From the cell containing the given text, extract its center point as (X, Y) coordinate. 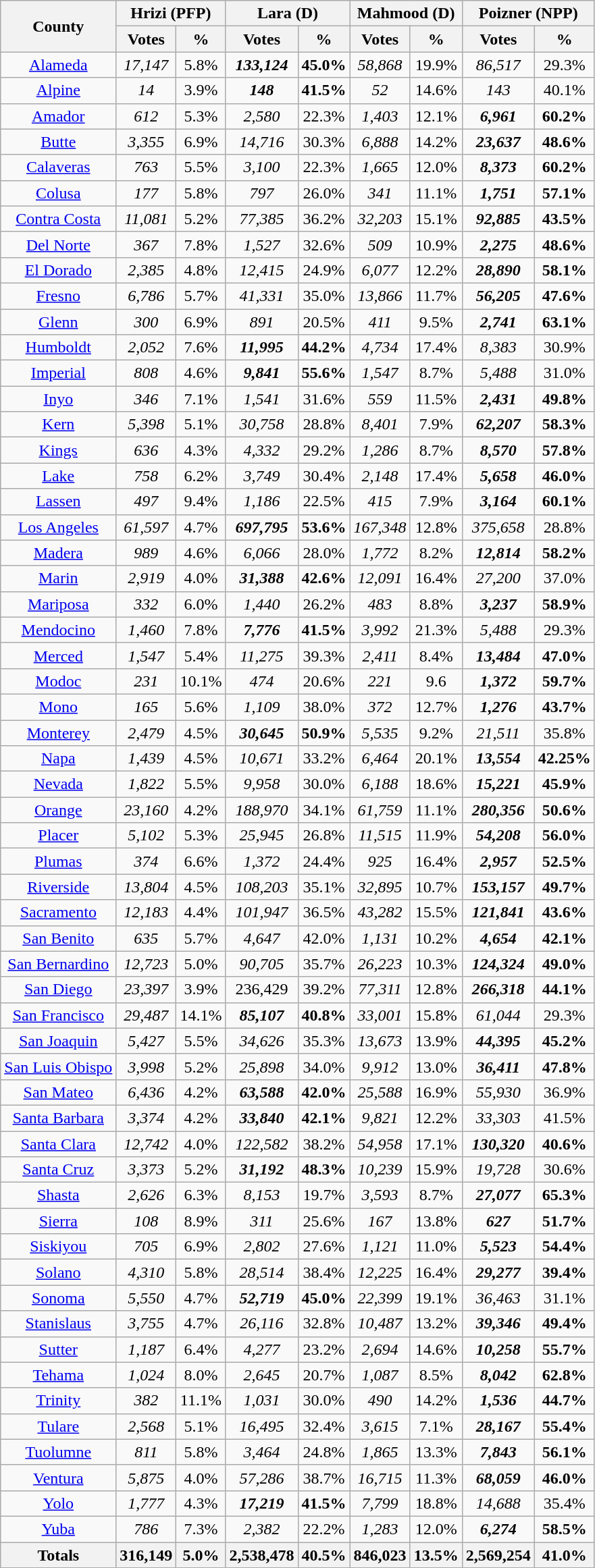
10,671 (262, 759)
13.3% (436, 1452)
6,961 (498, 116)
9,841 (262, 373)
697,795 (262, 527)
2,626 (146, 1195)
50.6% (565, 810)
6,786 (146, 296)
77,311 (380, 990)
25,898 (262, 1066)
19.1% (436, 1298)
2,148 (380, 476)
25,588 (380, 1092)
13,804 (146, 887)
3,237 (498, 604)
44.2% (324, 348)
12,225 (380, 1272)
5,398 (146, 425)
50.9% (324, 732)
891 (262, 322)
22.2% (324, 1529)
300 (146, 322)
Kings (58, 450)
36.5% (324, 913)
San Francisco (58, 1015)
52.5% (565, 861)
7,843 (498, 1452)
1,403 (380, 116)
Placer (58, 836)
13,866 (380, 296)
57.1% (565, 193)
39,346 (498, 1324)
177 (146, 193)
57,286 (262, 1478)
3,164 (498, 502)
47.8% (565, 1066)
7.6% (201, 348)
2,385 (146, 270)
2,479 (146, 732)
38.2% (324, 1144)
86,517 (498, 65)
1,665 (380, 167)
30,645 (262, 732)
Contra Costa (58, 219)
61,759 (380, 810)
8,401 (380, 425)
1,527 (262, 244)
2,431 (498, 399)
33,840 (262, 1118)
30,758 (262, 425)
San Bernardino (58, 964)
24.9% (324, 270)
38.4% (324, 1272)
15,221 (498, 784)
1,751 (498, 193)
San Benito (58, 938)
13,484 (498, 655)
28,514 (262, 1272)
4,734 (380, 348)
44.1% (565, 990)
13.8% (436, 1221)
13,673 (380, 1041)
121,841 (498, 913)
11,081 (146, 219)
Alpine (58, 90)
3,464 (262, 1452)
12,415 (262, 270)
32.6% (324, 244)
24.4% (324, 861)
Madera (58, 553)
Siskiyou (58, 1247)
32.4% (324, 1426)
42.25% (565, 759)
26.0% (324, 193)
48.3% (324, 1170)
636 (146, 450)
490 (380, 1401)
13.0% (436, 1066)
2,580 (262, 116)
Poizner (NPP) (528, 13)
30.9% (565, 348)
23,160 (146, 810)
36,411 (498, 1066)
92,885 (498, 219)
41.0% (565, 1555)
Lassen (58, 502)
8.0% (201, 1375)
Marin (58, 578)
39.3% (324, 655)
797 (262, 193)
6.6% (201, 861)
15.1% (436, 219)
31.0% (565, 373)
411 (380, 322)
Los Angeles (58, 527)
989 (146, 553)
2,052 (146, 348)
11.3% (436, 1478)
20.6% (324, 681)
2,741 (498, 322)
29.2% (324, 450)
55.7% (565, 1349)
43,282 (380, 913)
341 (380, 193)
12.7% (436, 707)
15.8% (436, 1015)
483 (380, 604)
1,439 (146, 759)
31.1% (565, 1298)
16,715 (380, 1478)
3,593 (380, 1195)
925 (380, 861)
332 (146, 604)
San Luis Obispo (58, 1066)
Tulare (58, 1426)
6,464 (380, 759)
19,728 (498, 1170)
Shasta (58, 1195)
3,755 (146, 1324)
153,157 (498, 887)
8,042 (498, 1375)
El Dorado (58, 270)
28.0% (324, 553)
21,511 (498, 732)
57.8% (565, 450)
27,200 (498, 578)
1,822 (146, 784)
9.6 (436, 681)
705 (146, 1247)
474 (262, 681)
68,059 (498, 1478)
58.9% (565, 604)
8,153 (262, 1195)
54,958 (380, 1144)
11.0% (436, 1247)
559 (380, 399)
55.6% (324, 373)
1,283 (380, 1529)
382 (146, 1401)
54.4% (565, 1247)
4.4% (201, 913)
8.5% (436, 1375)
56.1% (565, 1452)
11.7% (436, 296)
Monterey (58, 732)
13.5% (436, 1555)
Sacramento (58, 913)
Humboldt (58, 348)
4,277 (262, 1349)
1,777 (146, 1503)
1,536 (498, 1401)
45.2% (565, 1041)
35.0% (324, 296)
1,541 (262, 399)
58.1% (565, 270)
Imperial (58, 373)
497 (146, 502)
62,207 (498, 425)
18.6% (436, 784)
29,277 (498, 1272)
52 (380, 90)
11.5% (436, 399)
2,802 (262, 1247)
Mono (58, 707)
Nevada (58, 784)
8.4% (436, 655)
14,688 (498, 1503)
23,397 (146, 990)
40.5% (324, 1555)
221 (380, 681)
130,320 (498, 1144)
612 (146, 116)
5.4% (201, 655)
13,554 (498, 759)
8,383 (498, 348)
10.2% (436, 938)
62.8% (565, 1375)
35.8% (565, 732)
15.5% (436, 913)
49.4% (565, 1324)
59.7% (565, 681)
38.7% (324, 1478)
811 (146, 1452)
133,124 (262, 65)
5.6% (201, 707)
52,719 (262, 1298)
49.0% (565, 964)
58.5% (565, 1529)
Butte (58, 142)
11,515 (380, 836)
8,570 (498, 450)
167 (380, 1221)
236,429 (262, 990)
31,192 (262, 1170)
29,487 (146, 1015)
Fresno (58, 296)
1,131 (380, 938)
758 (146, 476)
26.2% (324, 604)
8.8% (436, 604)
85,107 (262, 1015)
23,637 (498, 142)
20.7% (324, 1375)
8.2% (436, 553)
39.4% (565, 1272)
Hrizi (PFP) (171, 13)
41,331 (262, 296)
108,203 (262, 887)
34.0% (324, 1066)
14.1% (201, 1015)
165 (146, 707)
36.2% (324, 219)
763 (146, 167)
43.6% (565, 913)
58.2% (565, 553)
3,355 (146, 142)
40.1% (565, 90)
56.0% (565, 836)
6.2% (201, 476)
63.1% (565, 322)
10.7% (436, 887)
Lara (D) (288, 13)
63,588 (262, 1092)
Santa Cruz (58, 1170)
1,460 (146, 630)
Inyo (58, 399)
3,615 (380, 1426)
Mahmood (D) (406, 13)
Tuolumne (58, 1452)
43.7% (565, 707)
6.4% (201, 1349)
44,395 (498, 1041)
32.8% (324, 1324)
28,167 (498, 1426)
786 (146, 1529)
10.9% (436, 244)
5,550 (146, 1298)
5,102 (146, 836)
3,373 (146, 1170)
15.9% (436, 1170)
4,332 (262, 450)
Riverside (58, 887)
24.8% (324, 1452)
58,868 (380, 65)
4,654 (498, 938)
5,523 (498, 1247)
35.1% (324, 887)
14,716 (262, 142)
35.7% (324, 964)
Sutter (58, 1349)
22.5% (324, 502)
1,109 (262, 707)
Del Norte (58, 244)
33.2% (324, 759)
49.7% (565, 887)
9,821 (380, 1118)
32,203 (380, 219)
26,223 (380, 964)
2,411 (380, 655)
45.9% (565, 784)
374 (146, 861)
6.3% (201, 1195)
34,626 (262, 1041)
311 (262, 1221)
40.6% (565, 1144)
5,535 (380, 732)
Mariposa (58, 604)
9.2% (436, 732)
Sierra (58, 1221)
34.1% (324, 810)
30.4% (324, 476)
12,742 (146, 1144)
3,749 (262, 476)
Plumas (58, 861)
367 (146, 244)
167,348 (380, 527)
25,945 (262, 836)
12,183 (146, 913)
3,100 (262, 167)
42.6% (324, 578)
13.2% (436, 1324)
1,286 (380, 450)
846,023 (380, 1555)
316,149 (146, 1555)
54,208 (498, 836)
3,998 (146, 1066)
2,569,254 (498, 1555)
143 (498, 90)
124,324 (498, 964)
33,001 (380, 1015)
56,205 (498, 296)
San Diego (58, 990)
6,077 (380, 270)
12,814 (498, 553)
Santa Clara (58, 1144)
19.7% (324, 1195)
1,031 (262, 1401)
1,772 (380, 553)
1,865 (380, 1452)
808 (146, 373)
1,087 (380, 1375)
Trinity (58, 1401)
55,930 (498, 1092)
Glenn (58, 322)
22,399 (380, 1298)
Totals (58, 1555)
35.4% (565, 1503)
1,024 (146, 1375)
90,705 (262, 964)
6.0% (201, 604)
Yuba (58, 1529)
55.4% (565, 1426)
2,275 (498, 244)
21.3% (436, 630)
11.9% (436, 836)
231 (146, 681)
61,597 (146, 527)
9,958 (262, 784)
122,582 (262, 1144)
2,568 (146, 1426)
10.3% (436, 964)
372 (380, 707)
2,645 (262, 1375)
7,776 (262, 630)
36,463 (498, 1298)
Sonoma (58, 1298)
12,091 (380, 578)
43.5% (565, 219)
1,276 (498, 707)
31.6% (324, 399)
32,895 (380, 887)
18.8% (436, 1503)
2,919 (146, 578)
14 (146, 90)
509 (380, 244)
65.3% (565, 1195)
Mendocino (58, 630)
6,188 (380, 784)
51.7% (565, 1221)
4,310 (146, 1272)
280,356 (498, 810)
5,875 (146, 1478)
7,799 (380, 1503)
10.1% (201, 681)
2,694 (380, 1349)
Amador (58, 116)
26.8% (324, 836)
San Mateo (58, 1092)
2,957 (498, 861)
28,890 (498, 270)
Santa Barbara (58, 1118)
17,219 (262, 1503)
60.1% (565, 502)
6,436 (146, 1092)
13.9% (436, 1041)
Modoc (58, 681)
35.3% (324, 1041)
38.0% (324, 707)
4.8% (201, 270)
8,373 (498, 167)
12,723 (146, 964)
40.8% (324, 1015)
266,318 (498, 990)
188,970 (262, 810)
6,888 (380, 142)
16.9% (436, 1092)
3,374 (146, 1118)
1,186 (262, 502)
5,658 (498, 476)
10,239 (380, 1170)
8.9% (201, 1221)
375,658 (498, 527)
19.9% (436, 65)
9,912 (380, 1066)
20.1% (436, 759)
Colusa (58, 193)
6,066 (262, 553)
1,187 (146, 1349)
9.5% (436, 322)
7.3% (201, 1529)
4,647 (262, 938)
27.6% (324, 1247)
Napa (58, 759)
San Joaquin (58, 1041)
Merced (58, 655)
30.3% (324, 142)
Yolo (58, 1503)
37.0% (565, 578)
11,275 (262, 655)
47.6% (565, 296)
Stanislaus (58, 1324)
33,303 (498, 1118)
County (58, 26)
31,388 (262, 578)
Kern (58, 425)
25.6% (324, 1221)
39.2% (324, 990)
17,147 (146, 65)
53.6% (324, 527)
77,385 (262, 219)
10,487 (380, 1324)
61,044 (498, 1015)
346 (146, 399)
47.0% (565, 655)
58.3% (565, 425)
16,495 (262, 1426)
108 (146, 1221)
11,995 (262, 348)
1,440 (262, 604)
9.4% (201, 502)
26,116 (262, 1324)
30.6% (565, 1170)
49.8% (565, 399)
20.5% (324, 322)
36.9% (565, 1092)
44.7% (565, 1401)
1,121 (380, 1247)
2,382 (262, 1529)
17.1% (436, 1144)
627 (498, 1221)
23.2% (324, 1349)
12.1% (436, 116)
148 (262, 90)
6,274 (498, 1529)
Tehama (58, 1375)
5,427 (146, 1041)
3,992 (380, 630)
635 (146, 938)
2,538,478 (262, 1555)
27,077 (498, 1195)
Ventura (58, 1478)
Lake (58, 476)
Calaveras (58, 167)
10,258 (498, 1349)
Alameda (58, 65)
415 (380, 502)
Orange (58, 810)
101,947 (262, 913)
Solano (58, 1272)
